Scan for the cell matching the given text and deliver its [X, Y] coordinate at center. 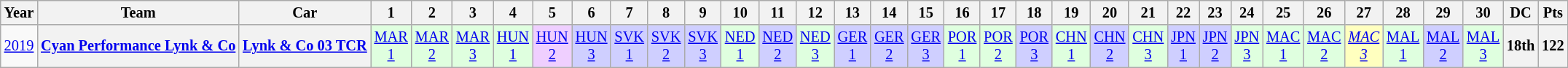
13 [852, 12]
Cyan Performance Lynk & Co [138, 46]
122 [1553, 46]
18 [1035, 12]
22 [1183, 12]
SVK1 [629, 46]
Lynk & Co 03 TCR [305, 46]
9 [702, 12]
MAL1 [1403, 46]
Team [138, 12]
7 [629, 12]
GER2 [889, 46]
MAC3 [1364, 46]
SVK3 [702, 46]
MAL3 [1483, 46]
5 [552, 12]
JPN1 [1183, 46]
NED1 [740, 46]
10 [740, 12]
MAL2 [1443, 46]
20 [1110, 12]
16 [962, 12]
4 [513, 12]
MAR2 [432, 46]
Pts [1553, 12]
CHN3 [1148, 46]
POR1 [962, 46]
27 [1364, 12]
2019 [19, 46]
MAC1 [1283, 46]
CHN1 [1071, 46]
17 [998, 12]
8 [666, 12]
21 [1148, 12]
MAR3 [473, 46]
14 [889, 12]
26 [1324, 12]
GER1 [852, 46]
JPN3 [1247, 46]
3 [473, 12]
23 [1215, 12]
6 [592, 12]
DC [1521, 12]
18th [1521, 46]
HUN1 [513, 46]
NED2 [777, 46]
MAR1 [391, 46]
Year [19, 12]
HUN2 [552, 46]
HUN3 [592, 46]
25 [1283, 12]
24 [1247, 12]
CHN2 [1110, 46]
MAC2 [1324, 46]
POR2 [998, 46]
12 [815, 12]
1 [391, 12]
SVK2 [666, 46]
29 [1443, 12]
POR3 [1035, 46]
30 [1483, 12]
JPN2 [1215, 46]
28 [1403, 12]
19 [1071, 12]
NED3 [815, 46]
Car [305, 12]
GER3 [925, 46]
15 [925, 12]
11 [777, 12]
2 [432, 12]
